Capture the cell that displays the provided text and extract its (X, Y) central coordinate. 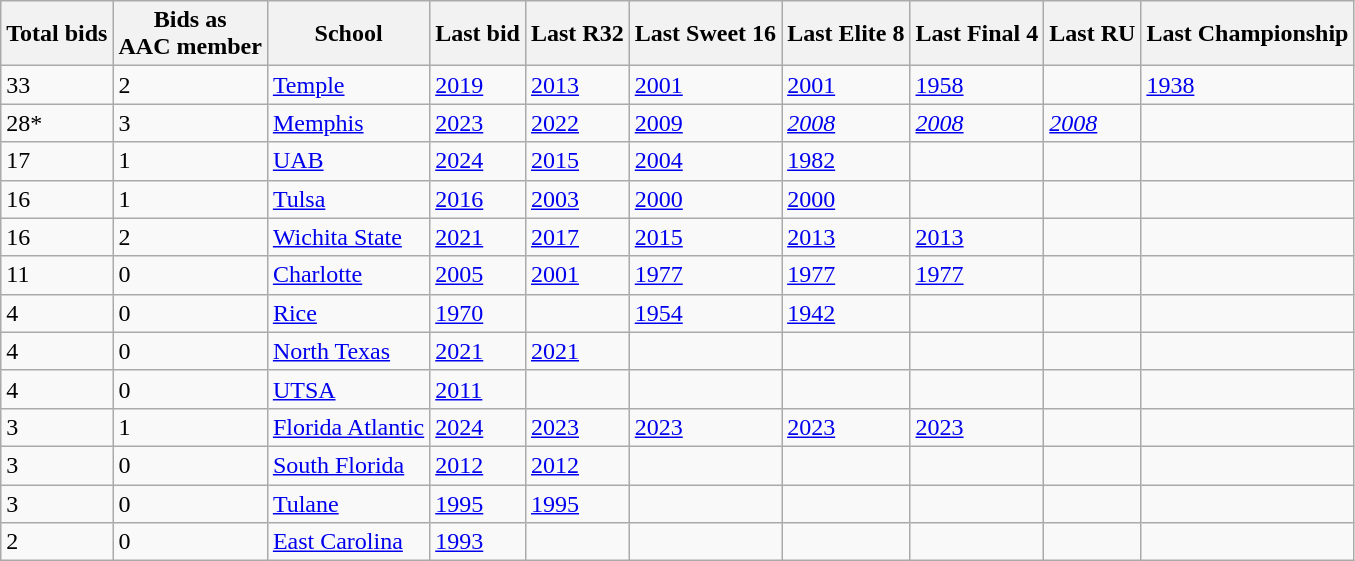
Rice (348, 313)
East Carolina (348, 542)
Last Sweet 16 (705, 34)
Last bid (478, 34)
Last Elite 8 (846, 34)
2019 (478, 85)
UAB (348, 161)
2022 (577, 123)
1982 (846, 161)
2004 (705, 161)
Last R32 (577, 34)
School (348, 34)
Tulsa (348, 199)
1954 (705, 313)
2016 (478, 199)
1938 (1248, 85)
2011 (478, 389)
28* (57, 123)
South Florida (348, 465)
1958 (977, 85)
11 (57, 275)
Florida Atlantic (348, 427)
17 (57, 161)
Last Final 4 (977, 34)
Temple (348, 85)
Last RU (1092, 34)
Memphis (348, 123)
2003 (577, 199)
2009 (705, 123)
North Texas (348, 351)
Tulane (348, 503)
UTSA (348, 389)
1970 (478, 313)
Wichita State (348, 237)
33 (57, 85)
Charlotte (348, 275)
1942 (846, 313)
Total bids (57, 34)
1993 (478, 542)
Last Championship (1248, 34)
2017 (577, 237)
2005 (478, 275)
Bids asAAC member (190, 34)
